Search for the cell housing the specified text and yield its (x, y) center coordinate. 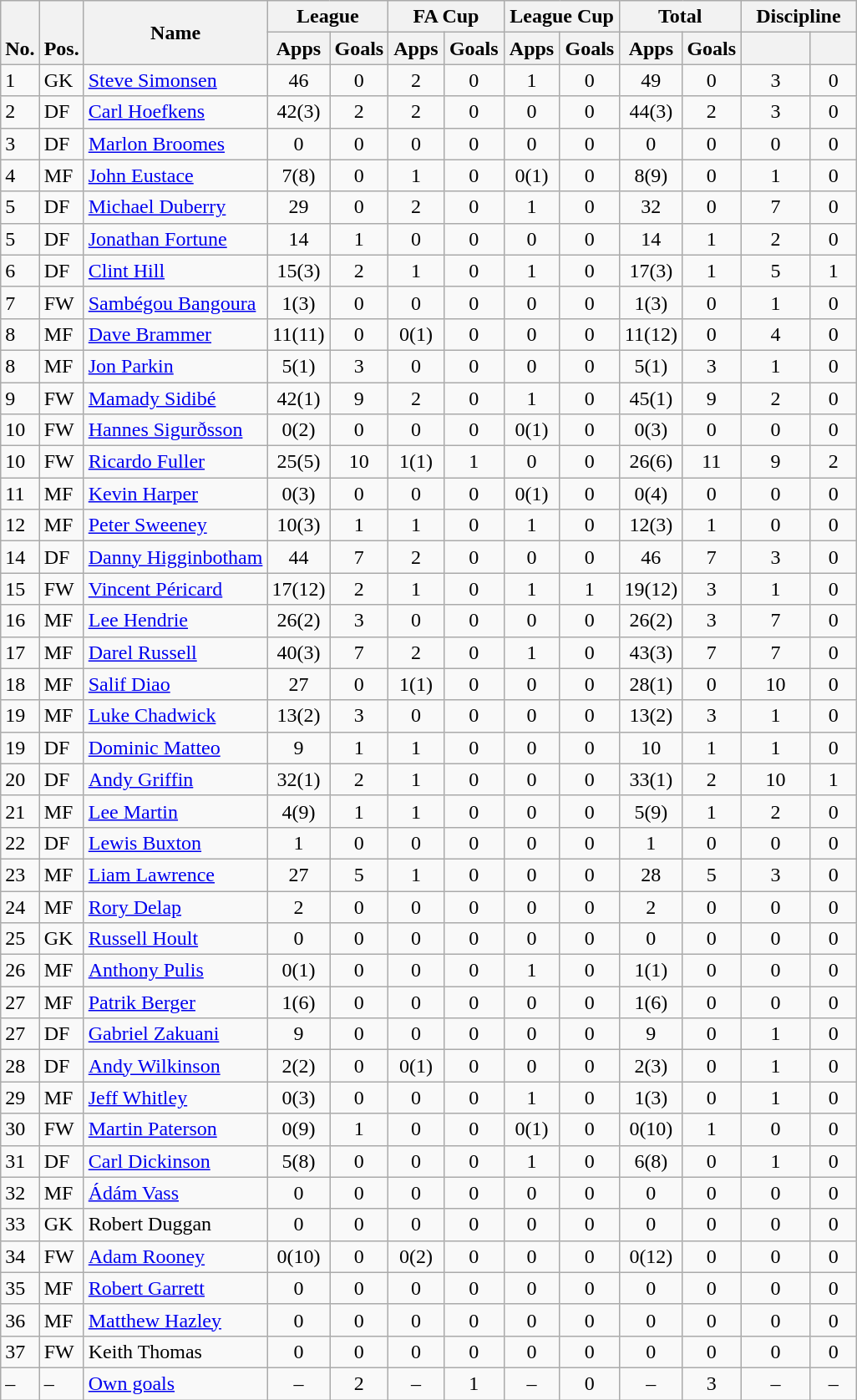
Martin Paterson (175, 1129)
Discipline (799, 17)
40(3) (299, 652)
Matthew Hazley (175, 1320)
Adam Rooney (175, 1256)
7(8) (299, 175)
Sambégou Bangoura (175, 302)
19(12) (652, 589)
Michael Duberry (175, 207)
45(1) (652, 398)
Clint Hill (175, 271)
30 (20, 1129)
Kevin Harper (175, 494)
Mamady Sidibé (175, 398)
17 (20, 652)
17(12) (299, 589)
Dominic Matteo (175, 748)
10(3) (299, 525)
42(1) (299, 398)
32(1) (299, 779)
Andy Wilkinson (175, 1066)
Name (175, 33)
Lewis Buxton (175, 843)
26(6) (652, 462)
Jon Parkin (175, 366)
26 (20, 971)
Gabriel Zakuani (175, 1034)
Lee Hendrie (175, 621)
2(2) (299, 1066)
42(3) (299, 112)
Ricardo Fuller (175, 462)
18 (20, 684)
0(4) (652, 494)
Carl Dickinson (175, 1161)
Darel Russell (175, 652)
31 (20, 1161)
6 (20, 271)
11(12) (652, 334)
37 (20, 1352)
24 (20, 906)
Robert Garrett (175, 1288)
Anthony Pulis (175, 971)
15 (20, 589)
Keith Thomas (175, 1352)
Hannes Sigurðsson (175, 430)
Liam Lawrence (175, 875)
11(11) (299, 334)
No. (20, 33)
Carl Hoefkens (175, 112)
5(8) (299, 1161)
Russell Hoult (175, 939)
22 (20, 843)
43(3) (652, 652)
Patrik Berger (175, 1002)
35 (20, 1288)
Ádám Vass (175, 1193)
Total (680, 17)
0(12) (652, 1256)
Marlon Broomes (175, 144)
33(1) (652, 779)
Danny Higginbotham (175, 557)
Own goals (175, 1383)
Luke Chadwick (175, 716)
Andy Griffin (175, 779)
44 (299, 557)
John Eustace (175, 175)
League Cup (561, 17)
36 (20, 1320)
23 (20, 875)
44(3) (652, 112)
Salif Diao (175, 684)
49 (652, 80)
12 (20, 525)
Vincent Péricard (175, 589)
20 (20, 779)
15(3) (299, 271)
Jonathan Fortune (175, 239)
25 (20, 939)
2(3) (652, 1066)
8(9) (652, 175)
Dave Brammer (175, 334)
33 (20, 1225)
16 (20, 621)
0(9) (299, 1129)
25(5) (299, 462)
Robert Duggan (175, 1225)
FA Cup (446, 17)
Steve Simonsen (175, 80)
League (327, 17)
21 (20, 811)
4(9) (299, 811)
6(8) (652, 1161)
34 (20, 1256)
Pos. (62, 33)
12(3) (652, 525)
Jeff Whitley (175, 1098)
Rory Delap (175, 906)
Peter Sweeney (175, 525)
5(9) (652, 811)
28(1) (652, 684)
Lee Martin (175, 811)
17(3) (652, 271)
